From the cell containing the given text, extract its center point as (X, Y) coordinate. 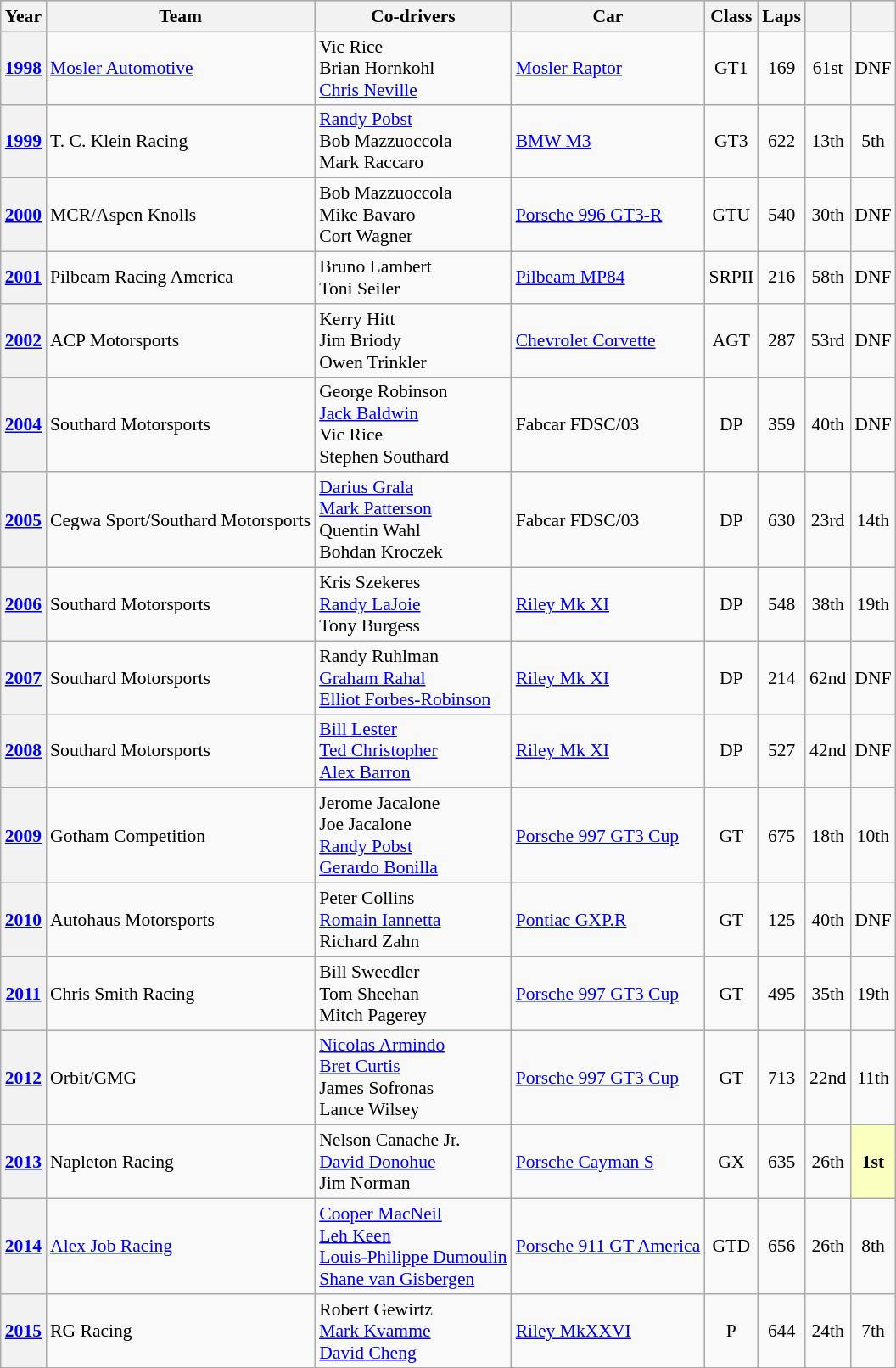
622 (781, 141)
13th (828, 141)
Bob Mazzuoccola Mike Bavaro Cort Wagner (412, 216)
Autohaus Motorsports (180, 920)
14th (872, 520)
527 (781, 752)
GT3 (731, 141)
Vic Rice Brian Hornkohl Chris Neville (412, 68)
125 (781, 920)
7th (872, 1331)
35th (828, 993)
214 (781, 677)
713 (781, 1078)
2001 (24, 278)
216 (781, 278)
287 (781, 341)
Pontiac GXP.R (608, 920)
656 (781, 1247)
SRPII (731, 278)
8th (872, 1247)
2009 (24, 836)
644 (781, 1331)
61st (828, 68)
2000 (24, 216)
2010 (24, 920)
2008 (24, 752)
Kris Szekeres Randy LaJoie Tony Burgess (412, 604)
Pilbeam Racing America (180, 278)
2004 (24, 424)
Porsche Cayman S (608, 1163)
Car (608, 16)
Cooper MacNeil Leh Keen Louis-Philippe Dumoulin Shane van Gisbergen (412, 1247)
Chevrolet Corvette (608, 341)
George Robinson Jack Baldwin Vic Rice Stephen Southard (412, 424)
Chris Smith Racing (180, 993)
Class (731, 16)
635 (781, 1163)
BMW M3 (608, 141)
Riley MkXXVI (608, 1331)
2002 (24, 341)
Cegwa Sport/Southard Motorsports (180, 520)
53rd (828, 341)
Laps (781, 16)
Jerome Jacalone Joe Jacalone Randy Pobst Gerardo Bonilla (412, 836)
18th (828, 836)
10th (872, 836)
5th (872, 141)
2013 (24, 1163)
495 (781, 993)
GTU (731, 216)
359 (781, 424)
Porsche 911 GT America (608, 1247)
T. C. Klein Racing (180, 141)
Gotham Competition (180, 836)
Peter Collins Romain Iannetta Richard Zahn (412, 920)
GT1 (731, 68)
Team (180, 16)
Mosler Raptor (608, 68)
GX (731, 1163)
2011 (24, 993)
ACP Motorsports (180, 341)
2006 (24, 604)
Bill Lester Ted Christopher Alex Barron (412, 752)
2014 (24, 1247)
540 (781, 216)
630 (781, 520)
RG Racing (180, 1331)
Mosler Automotive (180, 68)
2015 (24, 1331)
2007 (24, 677)
Orbit/GMG (180, 1078)
1998 (24, 68)
Year (24, 16)
Pilbeam MP84 (608, 278)
675 (781, 836)
42nd (828, 752)
22nd (828, 1078)
38th (828, 604)
Co-drivers (412, 16)
Robert Gewirtz Mark Kvamme David Cheng (412, 1331)
1999 (24, 141)
Kerry Hitt Jim Briody Owen Trinkler (412, 341)
23rd (828, 520)
Randy Pobst Bob Mazzuoccola Mark Raccaro (412, 141)
62nd (828, 677)
Darius Grala Mark Patterson Quentin Wahl Bohdan Kroczek (412, 520)
Alex Job Racing (180, 1247)
Randy Ruhlman Graham Rahal Elliot Forbes-Robinson (412, 677)
24th (828, 1331)
11th (872, 1078)
1st (872, 1163)
Napleton Racing (180, 1163)
MCR/Aspen Knolls (180, 216)
Bill Sweedler Tom Sheehan Mitch Pagerey (412, 993)
30th (828, 216)
2005 (24, 520)
AGT (731, 341)
P (731, 1331)
Bruno Lambert Toni Seiler (412, 278)
Nicolas Armindo Bret Curtis James Sofronas Lance Wilsey (412, 1078)
548 (781, 604)
169 (781, 68)
2012 (24, 1078)
Porsche 996 GT3-R (608, 216)
GTD (731, 1247)
Nelson Canache Jr. David Donohue Jim Norman (412, 1163)
58th (828, 278)
